Locate the cell with the specified text and output its (x, y) center coordinate. 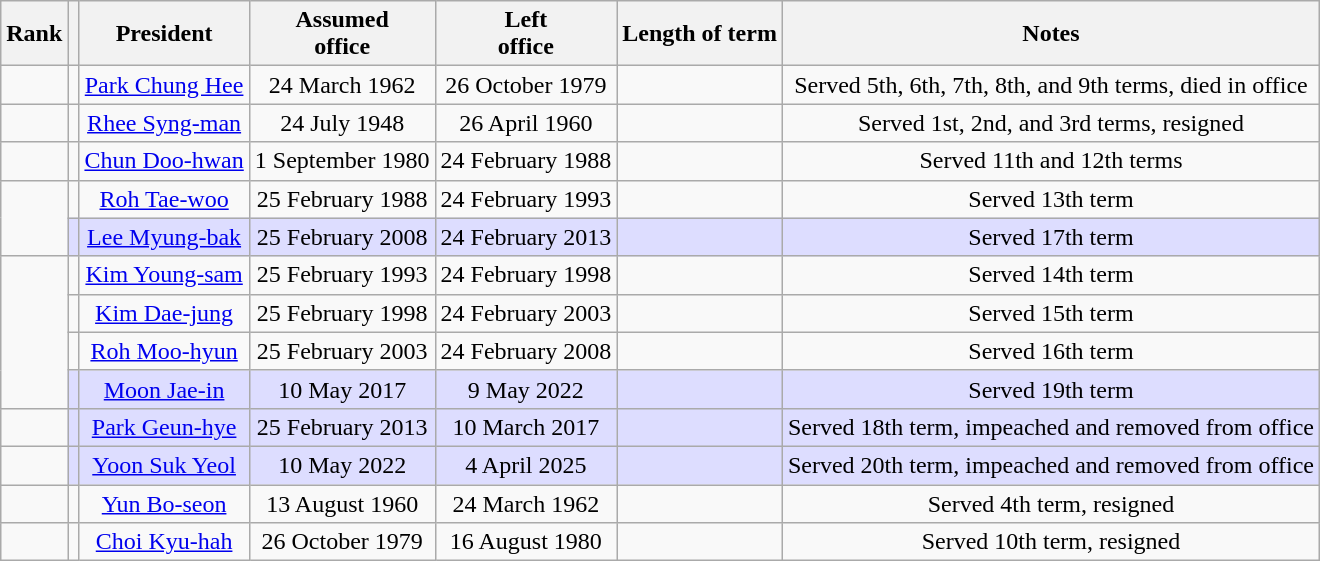
Served 20th term, impeached and removed from office (1050, 465)
Served 17th term (1050, 237)
10 May 2022 (342, 465)
Roh Moo-hyun (164, 351)
President (164, 34)
10 May 2017 (342, 389)
24 February 2003 (526, 313)
25 February 2013 (342, 427)
Served 14th term (1050, 275)
Kim Young-sam (164, 275)
Served 5th, 6th, 7th, 8th, and 9th terms, died in office (1050, 85)
Served 15th term (1050, 313)
Served 1st, 2nd, and 3rd terms, resigned (1050, 123)
24 July 1948 (342, 123)
25 February 2008 (342, 237)
13 August 1960 (342, 503)
24 February 2008 (526, 351)
Rhee Syng-man (164, 123)
Served 19th term (1050, 389)
Park Chung Hee (164, 85)
Moon Jae-in (164, 389)
16 August 1980 (526, 542)
24 February 1998 (526, 275)
25 February 1988 (342, 199)
25 February 2003 (342, 351)
Kim Dae-jung (164, 313)
9 May 2022 (526, 389)
1 September 1980 (342, 161)
Served 11th and 12th terms (1050, 161)
25 February 1998 (342, 313)
Served 4th term, resigned (1050, 503)
Notes (1050, 34)
Length of term (700, 34)
24 February 1988 (526, 161)
24 February 2013 (526, 237)
25 February 1993 (342, 275)
Chun Doo-hwan (164, 161)
24 February 1993 (526, 199)
Served 13th term (1050, 199)
10 March 2017 (526, 427)
Yun Bo-seon (164, 503)
Served 10th term, resigned (1050, 542)
Leftoffice (526, 34)
Rank (34, 34)
Choi Kyu-hah (164, 542)
4 April 2025 (526, 465)
26 April 1960 (526, 123)
Served 18th term, impeached and removed from office (1050, 427)
Roh Tae-woo (164, 199)
Served 16th term (1050, 351)
Lee Myung-bak (164, 237)
Assumedoffice (342, 34)
Yoon Suk Yeol (164, 465)
Park Geun-hye (164, 427)
